Search for the cell housing the specified text and yield its (x, y) center coordinate. 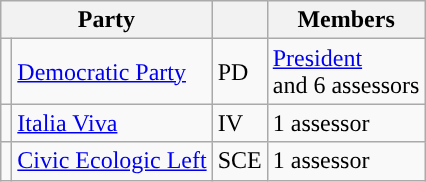
Members (346, 20)
Democratic Party (112, 72)
Civic Ecologic Left (112, 161)
IV (240, 123)
Italia Viva (112, 123)
SCE (240, 161)
Party (106, 20)
PD (240, 72)
President and 6 assessors (346, 72)
